Output the [X, Y] coordinate of the center of the cell containing the given text.  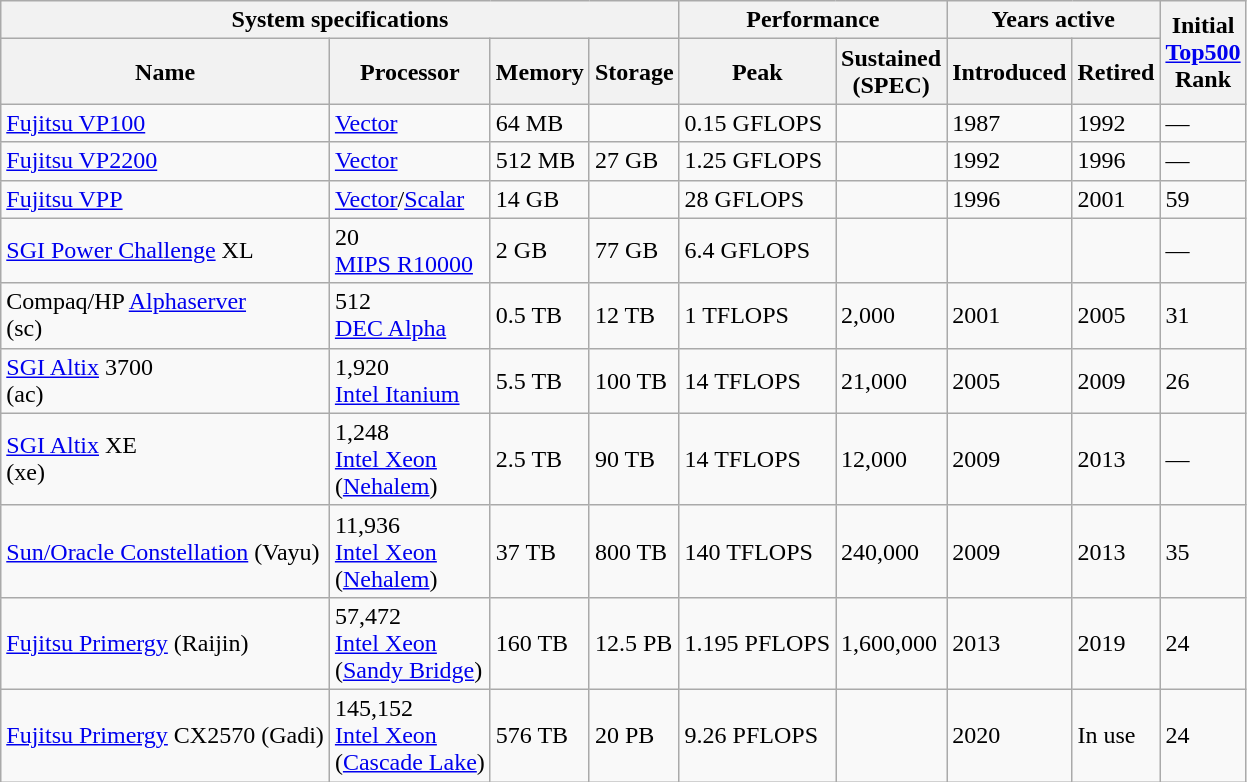
64 MB [540, 123]
11,936Intel Xeon(Nehalem) [410, 551]
In use [1116, 735]
Introduced [1010, 72]
0.15 GFLOPS [757, 123]
12.5 PB [634, 643]
Compaq/HP Alphaserver(sc) [166, 316]
21,000 [892, 380]
Name [166, 72]
20 PB [634, 735]
6.4 GFLOPS [757, 250]
System specifications [340, 20]
26 [1203, 380]
2.5 TB [540, 459]
100 TB [634, 380]
Fujitsu Primergy (Raijin) [166, 643]
90 TB [634, 459]
InitialTop500Rank [1203, 52]
35 [1203, 551]
31 [1203, 316]
57,472Intel Xeon(Sandy Bridge) [410, 643]
2020 [1010, 735]
140 TFLOPS [757, 551]
Retired [1116, 72]
SGI Power Challenge XL [166, 250]
14 GB [540, 199]
77 GB [634, 250]
Vector/Scalar [410, 199]
27 GB [634, 161]
59 [1203, 199]
Memory [540, 72]
2019 [1116, 643]
37 TB [540, 551]
Fujitsu Primergy CX2570 (Gadi) [166, 735]
Fujitsu VP100 [166, 123]
145,152Intel Xeon(Cascade Lake) [410, 735]
512 MB [540, 161]
Years active [1054, 20]
2,000 [892, 316]
1.195 PFLOPS [757, 643]
1,920Intel Itanium [410, 380]
12 TB [634, 316]
576 TB [540, 735]
SGI Altix 3700(ac) [166, 380]
1.25 GFLOPS [757, 161]
1987 [1010, 123]
1,248Intel Xeon(Nehalem) [410, 459]
9.26 PFLOPS [757, 735]
0.5 TB [540, 316]
5.5 TB [540, 380]
2 GB [540, 250]
12,000 [892, 459]
Fujitsu VP2200 [166, 161]
Performance [813, 20]
Sustained(SPEC) [892, 72]
240,000 [892, 551]
160 TB [540, 643]
512DEC Alpha [410, 316]
Peak [757, 72]
20MIPS R10000 [410, 250]
Processor [410, 72]
800 TB [634, 551]
28 GFLOPS [757, 199]
Sun/Oracle Constellation (Vayu) [166, 551]
1 TFLOPS [757, 316]
SGI Altix XE(xe) [166, 459]
Fujitsu VPP [166, 199]
Storage [634, 72]
1,600,000 [892, 643]
